Output the (x, y) coordinate of the center of the cell containing the given text.  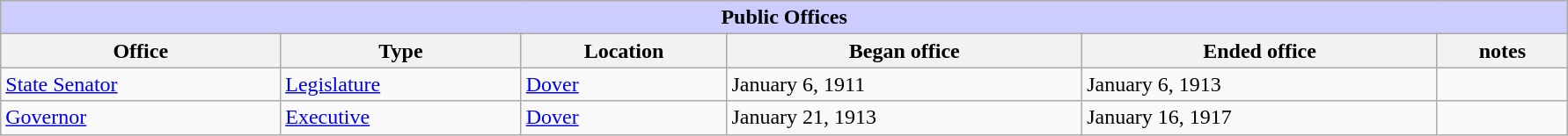
Legislature (401, 84)
notes (1502, 51)
Type (401, 51)
Ended office (1260, 51)
Location (624, 51)
Began office (905, 51)
January 6, 1913 (1260, 84)
January 6, 1911 (905, 84)
Governor (141, 118)
Office (141, 51)
Executive (401, 118)
State Senator (141, 84)
January 16, 1917 (1260, 118)
January 21, 1913 (905, 118)
Public Offices (785, 18)
